Detect which cell encompasses the target text, then output its [X, Y] center coordinate. 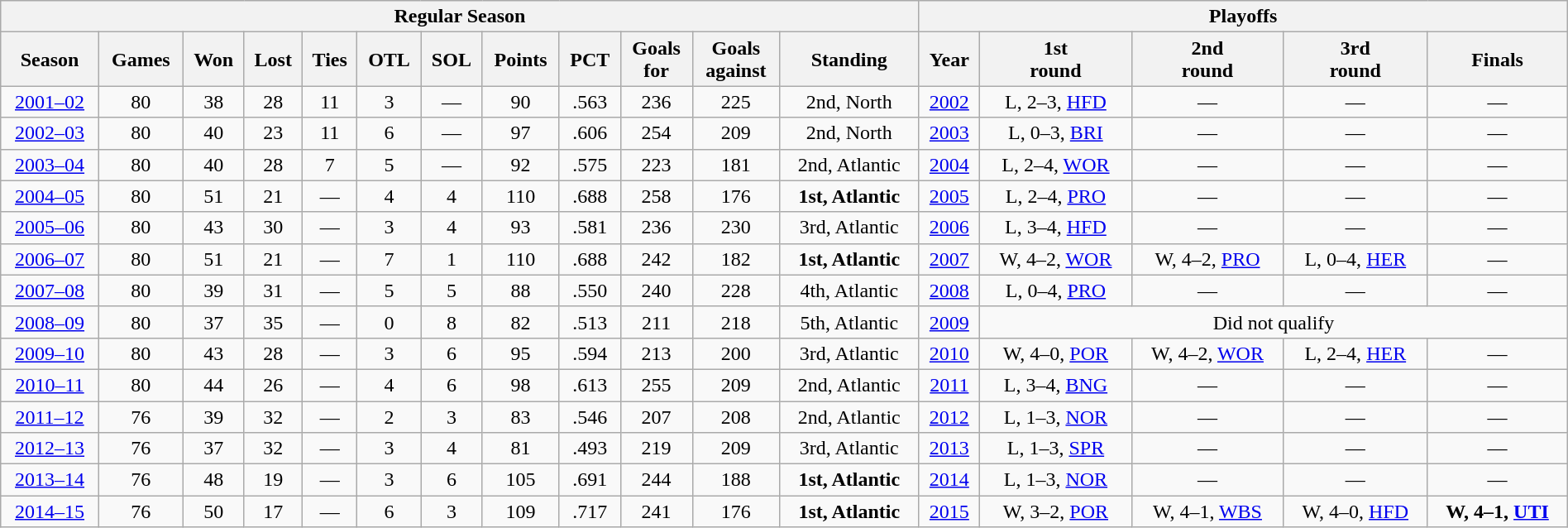
2 [389, 416]
2003–04 [50, 165]
.594 [590, 353]
2014 [949, 480]
.550 [590, 290]
90 [521, 102]
.691 [590, 480]
258 [657, 196]
OTL [389, 60]
35 [273, 322]
1 [452, 259]
L, 2–4, HER [1355, 353]
W, 4–1, UTI [1497, 511]
2014–15 [50, 511]
2011–12 [50, 416]
L, 2–4, PRO [1056, 196]
Finals [1497, 60]
23 [273, 133]
241 [657, 511]
244 [657, 480]
240 [657, 290]
.546 [590, 416]
2015 [949, 511]
Regular Season [460, 17]
213 [657, 353]
2ndround [1207, 60]
211 [657, 322]
181 [736, 165]
2012–13 [50, 449]
Goalsagainst [736, 60]
.493 [590, 449]
L, 0–3, BRI [1056, 133]
2013 [949, 449]
230 [736, 228]
8 [452, 322]
Year [949, 60]
.613 [590, 385]
2004–05 [50, 196]
2001–02 [50, 102]
2008–09 [50, 322]
208 [736, 416]
97 [521, 133]
.606 [590, 133]
W, 4–2, PRO [1207, 259]
2012 [949, 416]
2008 [949, 290]
182 [736, 259]
95 [521, 353]
2003 [949, 133]
L, 2–4, WOR [1056, 165]
188 [736, 480]
Ties [329, 60]
50 [213, 511]
218 [736, 322]
Won [213, 60]
17 [273, 511]
.575 [590, 165]
W, 4–0, HFD [1355, 511]
Games [141, 60]
44 [213, 385]
3rdround [1355, 60]
105 [521, 480]
81 [521, 449]
48 [213, 480]
2005–06 [50, 228]
L, 2–3, HFD [1056, 102]
L, 0–4, PRO [1056, 290]
19 [273, 480]
2002 [949, 102]
W, 4–0, POR [1056, 353]
98 [521, 385]
.581 [590, 228]
83 [521, 416]
L, 3–4, HFD [1056, 228]
2002–03 [50, 133]
92 [521, 165]
5th, Atlantic [849, 322]
W, 3–2, POR [1056, 511]
2011 [949, 385]
88 [521, 290]
255 [657, 385]
L, 0–4, HER [1355, 259]
Lost [273, 60]
2013–14 [50, 480]
.717 [590, 511]
SOL [452, 60]
2006–07 [50, 259]
26 [273, 385]
2009–10 [50, 353]
38 [213, 102]
L, 1–3, SPR [1056, 449]
0 [389, 322]
109 [521, 511]
1stround [1056, 60]
200 [736, 353]
2009 [949, 322]
225 [736, 102]
.563 [590, 102]
2007–08 [50, 290]
223 [657, 165]
Points [521, 60]
Goalsfor [657, 60]
228 [736, 290]
Season [50, 60]
219 [657, 449]
W, 4–1, WBS [1207, 511]
2006 [949, 228]
Playoffs [1243, 17]
2007 [949, 259]
93 [521, 228]
30 [273, 228]
.513 [590, 322]
254 [657, 133]
L, 3–4, BNG [1056, 385]
242 [657, 259]
2010 [949, 353]
2005 [949, 196]
2010–11 [50, 385]
Did not qualify [1274, 322]
2004 [949, 165]
82 [521, 322]
Standing [849, 60]
4th, Atlantic [849, 290]
PCT [590, 60]
207 [657, 416]
31 [273, 290]
